Pinpoint the cell where the given text exists, returning its (x, y) midpoint coordinate. 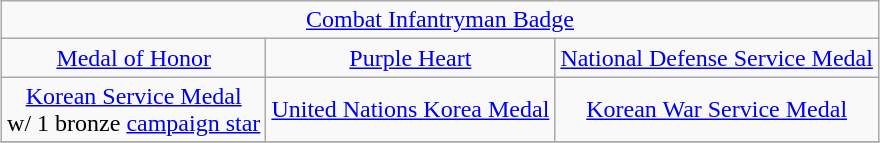
Korean Service Medalw/ 1 bronze campaign star (134, 110)
United Nations Korea Medal (410, 110)
Combat Infantryman Badge (440, 20)
Medal of Honor (134, 58)
Korean War Service Medal (717, 110)
National Defense Service Medal (717, 58)
Purple Heart (410, 58)
